Capture the cell that displays the provided text and extract its [X, Y] central coordinate. 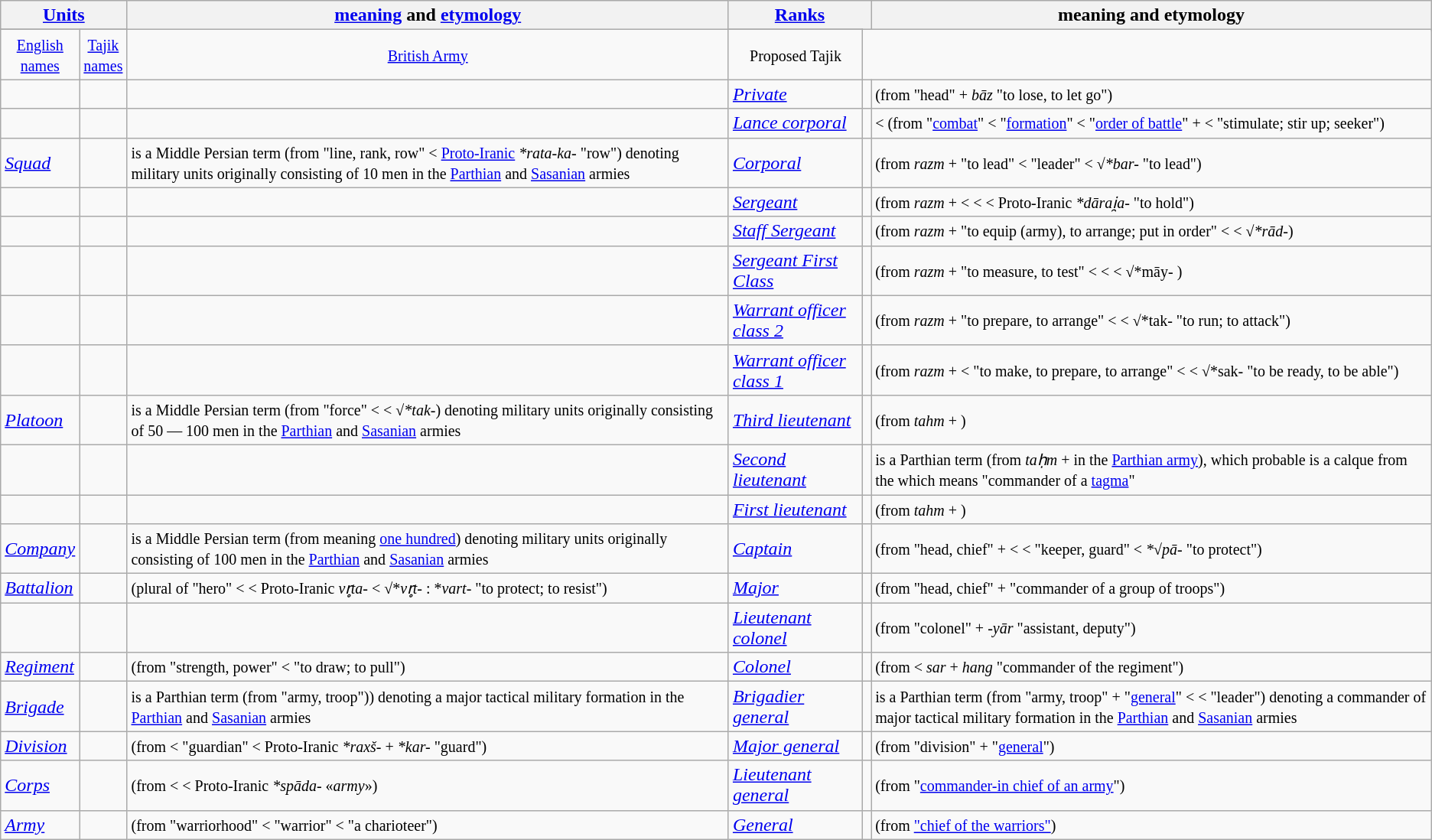
(from "head, chief" + < < "keeper, guard" < *√pā- "to protect") [1152, 549]
(from razm + "to lead" < "leader" < √*bar- "to lead") [1152, 162]
Third lieutenant [796, 419]
Englishnames [40, 55]
is a Middle Persian term (from meaning one hundred) denoting military units originally consisting of 100 men in the Parthian and Sasanian armies [428, 549]
(from "division" + "general") [1152, 746]
(from "strength, power" < "to draw; to pull") [428, 667]
(from razm + "to prepare, to arrange" < < √*tak- "to run; to attack") [1152, 320]
Army [40, 825]
is a Middle Persian term (from "force" < < √*tak-) denoting military units originally consisting of 50 — 100 men in the Parthian and Sasanian armies [428, 419]
Lieutenant colonel [796, 627]
Major general [796, 746]
Brigadier general [796, 707]
(from razm + "to measure, to test" < < < √*māy- ) [1152, 271]
Second lieutenant [796, 470]
Ranks [799, 15]
Platoon [40, 419]
(from "head" + bāz "to lose, to let go") [1152, 94]
Captain [796, 549]
Staff Sergeant [796, 231]
General [796, 825]
Lieutenant general [796, 785]
Brigade [40, 707]
Colonel [796, 667]
Sergeant [796, 202]
(from "commander-in chief of an army") [1152, 785]
(from razm + < < < Proto-Iranic *dārai̯a- "to hold") [1152, 202]
(from "chief of the warriors") [1152, 825]
Warrant officer class 1 [796, 370]
Corps [40, 785]
Lance corporal [796, 123]
Regiment [40, 667]
(from "warriorhood" < "warrior" < "a charioteer") [428, 825]
is a Parthian term (from "army, troop")) denoting a major tactical military formation in the Parthian and Sasanian armies [428, 707]
(from "colonel" + -yār "assistant, deputy") [1152, 627]
(plural of "hero" < < Proto-Iranic vr̥ta- < √*vr̥t- : *vart- "to protect; to resist") [428, 588]
(from < "guardian" < Proto-Iranic *raxš- + *kar- "guard") [428, 746]
Warrant officer class 2 [796, 320]
(from razm + "to equip (army), to arrange; put in order" < < √*rād-) [1152, 231]
Proposed Tajik [796, 55]
Division [40, 746]
< (from "combat" < "formation" < "order of battle" + < "stimulate; stir up; seeker") [1152, 123]
Private [796, 94]
(from "head, chief" + "commander of a group of troops") [1152, 588]
Battalion [40, 588]
Corporal [796, 162]
Company [40, 549]
First lieutenant [796, 509]
Sergeant First Class [796, 271]
Major [796, 588]
(from < sar + hang "commander of the regiment") [1152, 667]
Squad [40, 162]
Tajiknames [103, 55]
(from < < Proto-Iranic *spāda- «army») [428, 785]
British Army [428, 55]
is a Parthian term (from taḥm + in the Parthian army), which probable is a calque from the which means "commander of a tagma" [1152, 470]
Units [64, 15]
(from razm + < "to make, to prepare, to arrange" < < √*sak- "to be ready, to be able") [1152, 370]
